Find where the given text appears and provide that cell's center as [X, Y] coordinate. 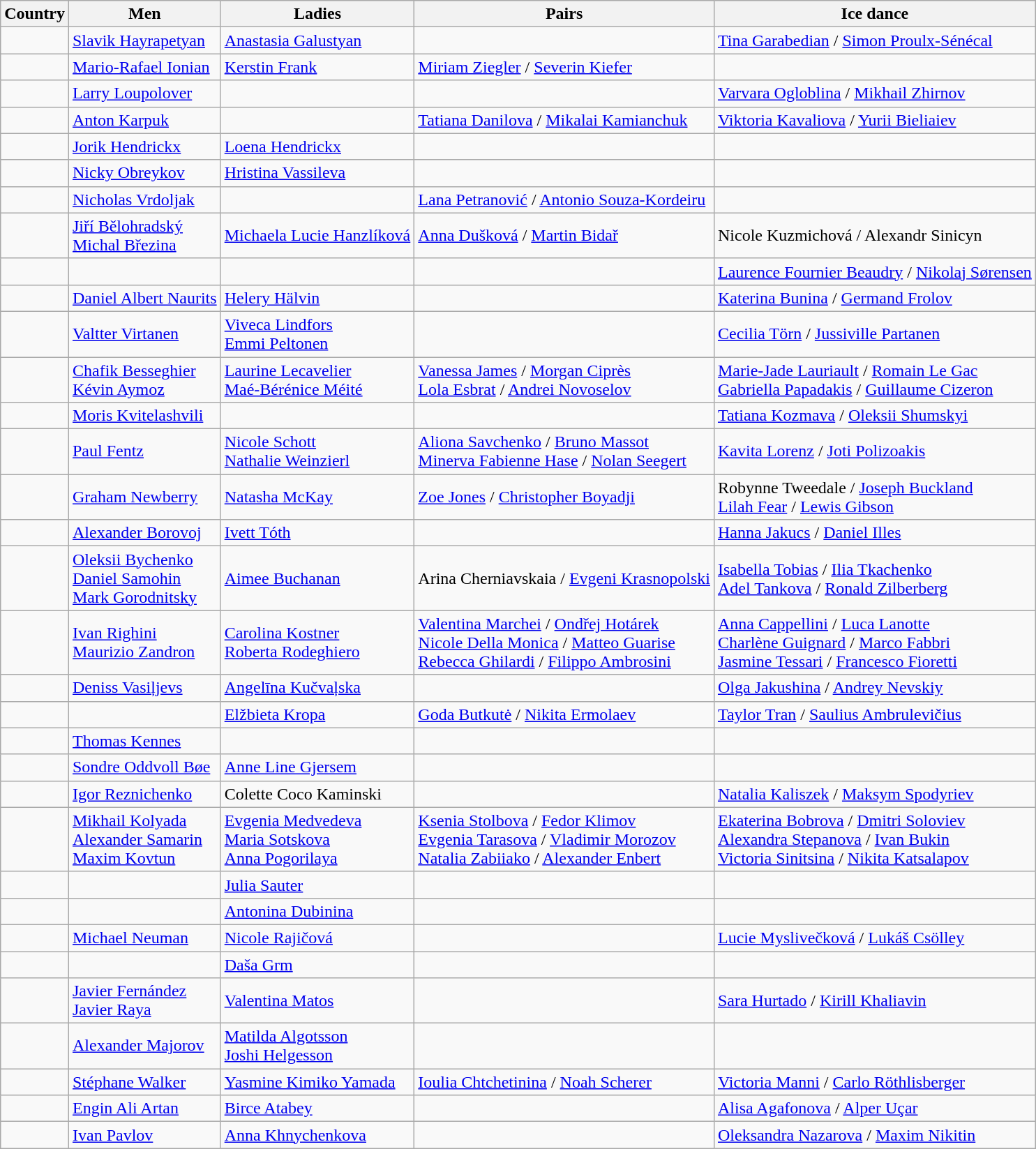
Engin Ali Artan [144, 1109]
Zoe Jones / Christopher Boyadji [564, 497]
Tina Garabedian / Simon Proulx-Sénécal [875, 40]
Igor Reznichenko [144, 794]
Anna Cappellini / Luca Lanotte Charlène Guignard / Marco Fabbri Jasmine Tessari / Francesco Fioretti [875, 643]
Lana Petranović / Antonio Souza-Kordeiru [564, 200]
Jorik Hendrickx [144, 147]
Anne Line Gjersem [317, 767]
Graham Newberry [144, 497]
Kerstin Frank [317, 67]
Stéphane Walker [144, 1082]
Alexander Borovoj [144, 533]
Ivett Tóth [317, 533]
Ioulia Chtchetinina / Noah Scherer [564, 1082]
Alisa Agafonova / Alper Uçar [875, 1109]
Ivan Pavlov [144, 1135]
Ekaterina Bobrova / Dmitri Soloviev Alexandra Stepanova / Ivan Bukin Victoria Sinitsina / Nikita Katsalapov [875, 839]
Sara Hurtado / Kirill Khaliavin [875, 1000]
Anna Khnychenkova [317, 1135]
Carolina Kostner Roberta Rodeghiero [317, 643]
Pairs [564, 14]
Anton Karpuk [144, 120]
Matilda Algotsson Joshi Helgesson [317, 1046]
Elžbieta Kropa [317, 714]
Aimee Buchanan [317, 578]
Natasha McKay [317, 497]
Miriam Ziegler / Severin Kiefer [564, 67]
Ivan Righini Maurizio Zandron [144, 643]
Tatiana Kozmava / Oleksii Shumskyi [875, 416]
Evgenia Medvedeva Maria Sotskova Anna Pogorilaya [317, 839]
Yasmine Kimiko Yamada [317, 1082]
Thomas Kennes [144, 741]
Aliona Savchenko / Bruno Massot Minerva Fabienne Hase / Nolan Seegert [564, 452]
Robynne Tweedale / Joseph Buckland Lilah Fear / Lewis Gibson [875, 497]
Olga Jakushina / Andrey Nevskiy [875, 688]
Laurence Fournier Beaudry / Nikolaj Sørensen [875, 271]
Nicole Kuzmichová / Alexandr Sinicyn [875, 236]
Antonina Dubinina [317, 911]
Birce Atabey [317, 1109]
Taylor Tran / Saulius Ambrulevičius [875, 714]
Anastasia Galustyan [317, 40]
Alexander Majorov [144, 1046]
Oleksii Bychenko Daniel Samohin Mark Gorodnitsky [144, 578]
Colette Coco Kaminski [317, 794]
Victoria Manni / Carlo Röthlisberger [875, 1082]
Valentina Marchei / Ondřej Hotárek Nicole Della Monica / Matteo Guarise Rebecca Ghilardi / Filippo Ambrosini [564, 643]
Michael Neuman [144, 938]
Chafik Besseghier Kévin Aymoz [144, 380]
Natalia Kaliszek / Maksym Spodyriev [875, 794]
Loena Hendrickx [317, 147]
Kavita Lorenz / Joti Polizoakis [875, 452]
Hristina Vassileva [317, 173]
Vanessa James / Morgan Ciprès Lola Esbrat / Andrei Novoselov [564, 380]
Jiří Bělohradský Michal Březina [144, 236]
Julia Sauter [317, 885]
Paul Fentz [144, 452]
Michaela Lucie Hanzlíková [317, 236]
Viveca Lindfors Emmi Peltonen [317, 333]
Oleksandra Nazarova / Maxim Nikitin [875, 1135]
Nicholas Vrdoljak [144, 200]
Nicky Obreykov [144, 173]
Mikhail Kolyada Alexander Samarin Maxim Kovtun [144, 839]
Men [144, 14]
Javier Fernández Javier Raya [144, 1000]
Mario-Rafael Ionian [144, 67]
Marie-Jade Lauriault / Romain Le Gac Gabriella Papadakis / Guillaume Cizeron [875, 380]
Lucie Myslivečková / Lukáš Csölley [875, 938]
Nicole Rajičová [317, 938]
Larry Loupolover [144, 93]
Angelīna Kučvaļska [317, 688]
Varvara Ogloblina / Mikhail Zhirnov [875, 93]
Helery Hälvin [317, 298]
Deniss Vasiļjevs [144, 688]
Sondre Oddvoll Bøe [144, 767]
Country [35, 14]
Viktoria Kavaliova / Yurii Bieliaiev [875, 120]
Valtter Virtanen [144, 333]
Arina Cherniavskaia / Evgeni Krasnopolski [564, 578]
Katerina Bunina / Germand Frolov [875, 298]
Anna Dušková / Martin Bidař [564, 236]
Nicole Schott Nathalie Weinzierl [317, 452]
Goda Butkutė / Nikita Ermolaev [564, 714]
Hanna Jakucs / Daniel Illes [875, 533]
Slavik Hayrapetyan [144, 40]
Isabella Tobias / Ilia Tkachenko Adel Tankova / Ronald Zilberberg [875, 578]
Laurine Lecavelier Maé-Bérénice Méité [317, 380]
Ksenia Stolbova / Fedor Klimov Evgenia Tarasova / Vladimir Morozov Natalia Zabiiako / Alexander Enbert [564, 839]
Cecilia Törn / Jussiville Partanen [875, 333]
Moris Kvitelashvili [144, 416]
Ladies [317, 14]
Tatiana Danilova / Mikalai Kamianchuk [564, 120]
Valentina Matos [317, 1000]
Daša Grm [317, 965]
Ice dance [875, 14]
Daniel Albert Naurits [144, 298]
